Capture the cell that displays the provided text and extract its (X, Y) central coordinate. 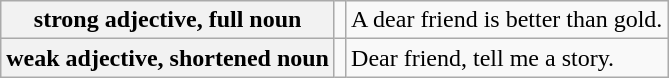
strong adjective, full noun (168, 20)
Dear friend, tell me a story. (507, 58)
weak adjective, shortened noun (168, 58)
A dear friend is better than gold. (507, 20)
